Detect which cell encompasses the target text, then output its [X, Y] center coordinate. 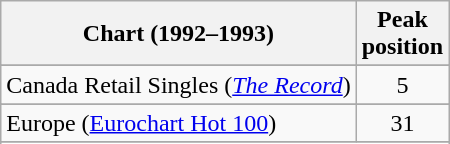
5 [402, 85]
Chart (1992–1993) [178, 34]
Canada Retail Singles (The Record) [178, 85]
31 [402, 123]
Peakposition [402, 34]
Europe (Eurochart Hot 100) [178, 123]
